Provide the (X, Y) coordinate of the cell's center where the given text is located.  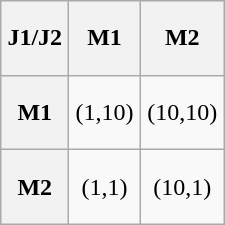
(1,10) (104, 112)
(10,10) (182, 112)
J1/J2 (35, 38)
(1,1) (104, 188)
(10,1) (182, 188)
